Extract the (X, Y) coordinate from the center of the cell holding the provided text.  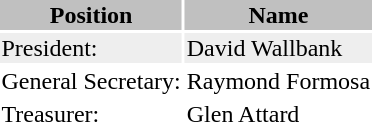
Raymond Formosa (278, 81)
Name (278, 15)
President: (91, 48)
David Wallbank (278, 48)
Position (91, 15)
General Secretary: (91, 81)
